Pinpoint the cell where the given text exists, returning its (x, y) midpoint coordinate. 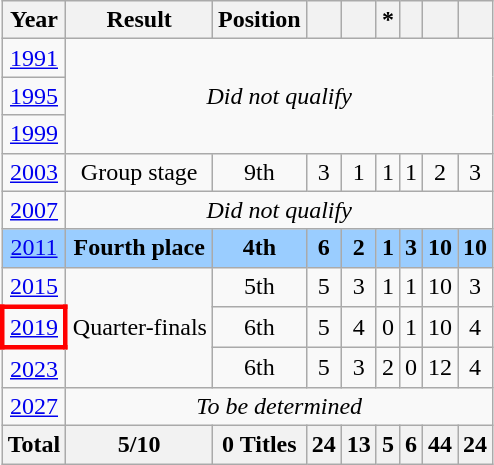
2019 (34, 328)
To be determined (280, 406)
Position (259, 20)
9th (259, 172)
2007 (34, 210)
2023 (34, 368)
2027 (34, 406)
0 Titles (259, 444)
2003 (34, 172)
4th (259, 248)
Group stage (140, 172)
5th (259, 287)
12 (440, 368)
Total (34, 444)
2015 (34, 287)
13 (358, 444)
* (388, 20)
1995 (34, 96)
Fourth place (140, 248)
Year (34, 20)
1991 (34, 58)
Quarter-finals (140, 327)
Result (140, 20)
2011 (34, 248)
1999 (34, 134)
44 (440, 444)
5/10 (140, 444)
